Locate the cell with the specified text and output its [x, y] center coordinate. 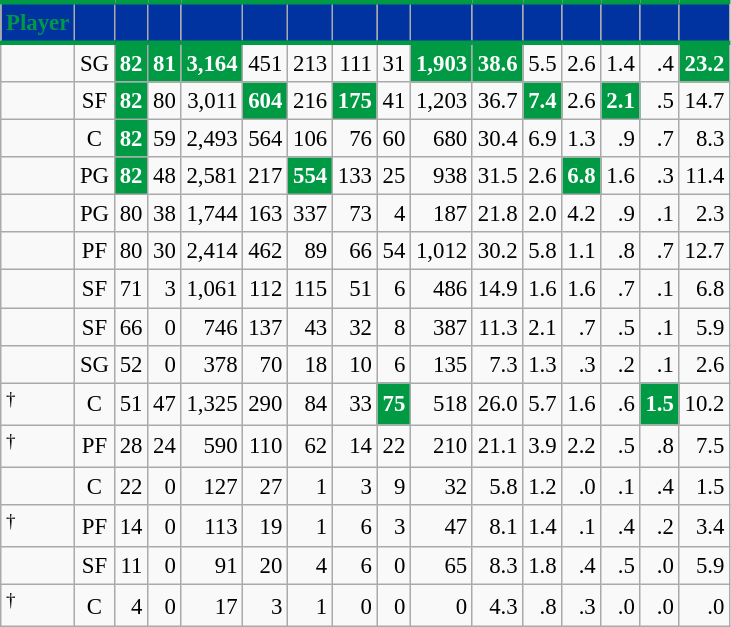
41 [394, 101]
71 [130, 289]
106 [310, 139]
1,012 [442, 251]
25 [394, 176]
3.4 [704, 526]
76 [354, 139]
20 [266, 566]
564 [266, 139]
113 [212, 526]
378 [212, 364]
290 [266, 404]
30 [164, 251]
27 [266, 486]
5.7 [542, 404]
462 [266, 251]
590 [212, 446]
62 [310, 446]
1.1 [582, 251]
217 [266, 176]
12.7 [704, 251]
.6 [620, 404]
8 [394, 327]
680 [442, 139]
387 [442, 327]
2,581 [212, 176]
Player [38, 22]
3,011 [212, 101]
135 [442, 364]
21.1 [497, 446]
115 [310, 289]
81 [164, 62]
11.4 [704, 176]
175 [354, 101]
2.3 [704, 214]
2,493 [212, 139]
486 [442, 289]
127 [212, 486]
54 [394, 251]
337 [310, 214]
133 [354, 176]
111 [354, 62]
14.7 [704, 101]
28 [130, 446]
7.5 [704, 446]
518 [442, 404]
451 [266, 62]
89 [310, 251]
1,061 [212, 289]
30.2 [497, 251]
30.4 [497, 139]
59 [164, 139]
10.2 [704, 404]
110 [266, 446]
938 [442, 176]
1.2 [542, 486]
31.5 [497, 176]
11 [130, 566]
4.3 [497, 606]
7.4 [542, 101]
17 [212, 606]
18 [310, 364]
187 [442, 214]
38 [164, 214]
31 [394, 62]
52 [130, 364]
1,325 [212, 404]
5.5 [542, 62]
11.3 [497, 327]
6.9 [542, 139]
163 [266, 214]
112 [266, 289]
8.1 [497, 526]
746 [212, 327]
1,203 [442, 101]
48 [164, 176]
7.3 [497, 364]
1,744 [212, 214]
33 [354, 404]
65 [442, 566]
213 [310, 62]
24 [164, 446]
3.9 [542, 446]
75 [394, 404]
14.9 [497, 289]
2.2 [582, 446]
604 [266, 101]
210 [442, 446]
38.6 [497, 62]
73 [354, 214]
60 [394, 139]
70 [266, 364]
9 [394, 486]
21.8 [497, 214]
2,414 [212, 251]
23.2 [704, 62]
91 [212, 566]
554 [310, 176]
36.7 [497, 101]
19 [266, 526]
3,164 [212, 62]
1.8 [542, 566]
2.0 [542, 214]
26.0 [497, 404]
1,903 [442, 62]
84 [310, 404]
216 [310, 101]
43 [310, 327]
4.2 [582, 214]
10 [354, 364]
137 [266, 327]
